Output the (x, y) coordinate of the center of the cell containing the given text.  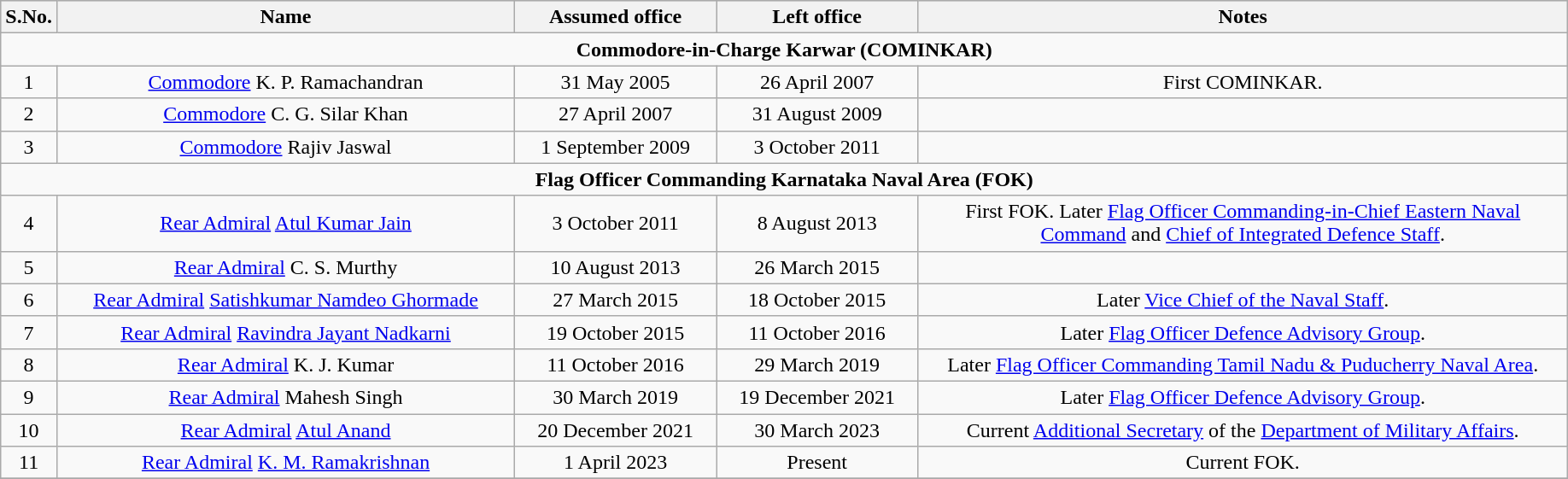
10 August 2013 (616, 267)
20 December 2021 (616, 429)
19 October 2015 (616, 332)
Rear Admiral Mahesh Singh (285, 397)
29 March 2019 (817, 365)
27 April 2007 (616, 114)
Later Vice Chief of the Naval Staff. (1243, 300)
First COMINKAR. (1243, 82)
26 April 2007 (817, 82)
Rear Admiral K. M. Ramakrishnan (285, 463)
Name (285, 17)
Rear Admiral K. J. Kumar (285, 365)
8 August 2013 (817, 224)
30 March 2019 (616, 397)
Commodore C. G. Silar Khan (285, 114)
Rear Admiral Ravindra Jayant Nadkarni (285, 332)
Current Additional Secretary of the Department of Military Affairs. (1243, 429)
Current FOK. (1243, 463)
8 (29, 365)
Rear Admiral Atul Kumar Jain (285, 224)
Rear Admiral C. S. Murthy (285, 267)
2 (29, 114)
Commodore K. P. Ramachandran (285, 82)
6 (29, 300)
1 September 2009 (616, 147)
Rear Admiral Atul Anand (285, 429)
7 (29, 332)
Rear Admiral Satishkumar Namdeo Ghormade (285, 300)
1 April 2023 (616, 463)
4 (29, 224)
27 March 2015 (616, 300)
10 (29, 429)
9 (29, 397)
3 (29, 147)
30 March 2023 (817, 429)
1 (29, 82)
19 December 2021 (817, 397)
31 August 2009 (817, 114)
First FOK. Later Flag Officer Commanding-in-Chief Eastern Naval Command and Chief of Integrated Defence Staff. (1243, 224)
Later Flag Officer Commanding Tamil Nadu & Puducherry Naval Area. (1243, 365)
Commodore-in-Charge Karwar (COMINKAR) (784, 50)
18 October 2015 (817, 300)
Assumed office (616, 17)
26 March 2015 (817, 267)
Flag Officer Commanding Karnataka Naval Area (FOK) (784, 179)
11 (29, 463)
Present (817, 463)
Left office (817, 17)
Notes (1243, 17)
S.No. (29, 17)
31 May 2005 (616, 82)
Commodore Rajiv Jaswal (285, 147)
5 (29, 267)
